Return [X, Y] of the center of cell containing provided text 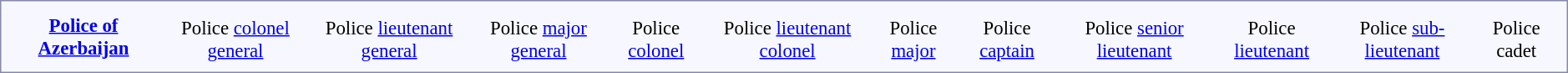
Police major [913, 39]
Police lieutenant [1272, 39]
Police major general [538, 39]
Police colonel general [235, 39]
Police sub-lieutenant [1403, 39]
Police captain [1007, 39]
Police of Azerbaijan [83, 37]
Police lieutenant colonel [787, 39]
Police cadet [1516, 39]
Police senior lieutenant [1134, 39]
Police lieutenant general [389, 39]
Police colonel [656, 39]
